Provide the (X, Y) coordinate of the cell's center where the given text is located.  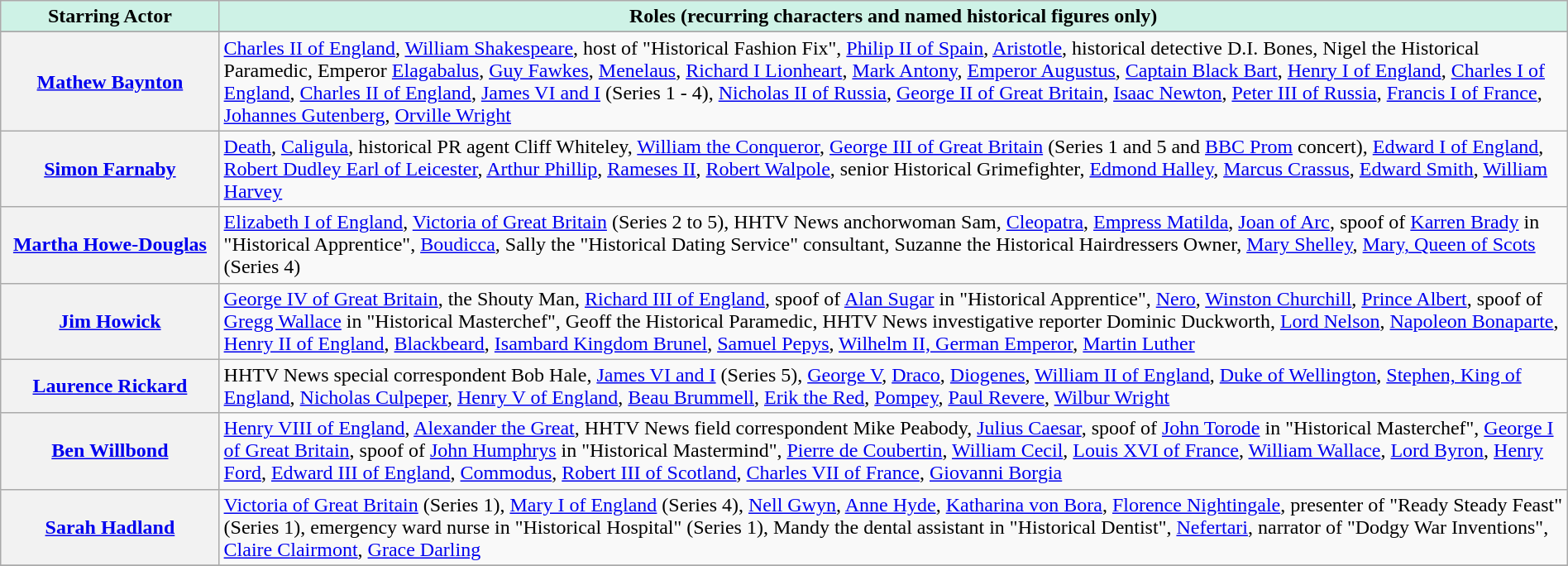
Mathew Baynton (110, 81)
Roles (recurring characters and named historical figures only) (893, 17)
Simon Farnaby (110, 169)
Martha Howe-Douglas (110, 245)
Sarah Hadland (110, 527)
Starring Actor (110, 17)
Laurence Rickard (110, 386)
Jim Howick (110, 321)
Ben Willbond (110, 451)
